Locate the cell with the specified text and output its (X, Y) center coordinate. 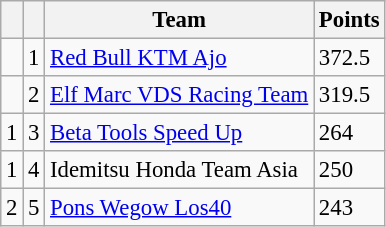
Pons Wegow Los40 (180, 208)
250 (350, 170)
3 (34, 133)
Red Bull KTM Ajo (180, 58)
4 (34, 170)
Team (180, 20)
243 (350, 208)
5 (34, 208)
319.5 (350, 95)
Points (350, 20)
Idemitsu Honda Team Asia (180, 170)
Elf Marc VDS Racing Team (180, 95)
372.5 (350, 58)
264 (350, 133)
Beta Tools Speed Up (180, 133)
